Capture the cell that displays the provided text and extract its (x, y) central coordinate. 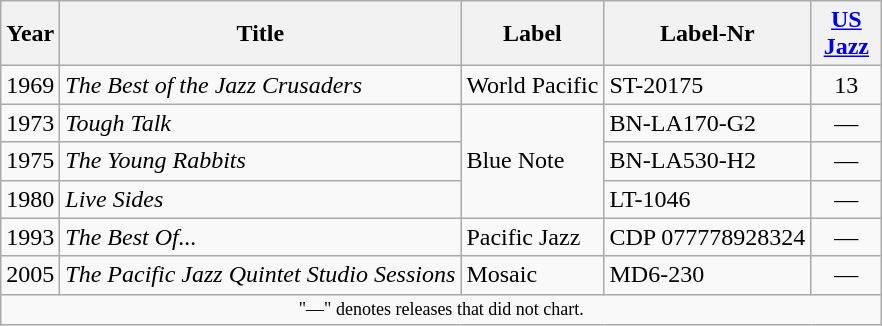
1969 (30, 85)
13 (846, 85)
Live Sides (260, 199)
1980 (30, 199)
BN-LA530-H2 (708, 161)
Label-Nr (708, 34)
"—" denotes releases that did not chart. (442, 310)
World Pacific (532, 85)
Pacific Jazz (532, 237)
1993 (30, 237)
1973 (30, 123)
2005 (30, 275)
Tough Talk (260, 123)
Title (260, 34)
LT-1046 (708, 199)
CDP 077778928324 (708, 237)
BN-LA170-G2 (708, 123)
Blue Note (532, 161)
The Young Rabbits (260, 161)
The Pacific Jazz Quintet Studio Sessions (260, 275)
MD6-230 (708, 275)
1975 (30, 161)
US Jazz (846, 34)
ST-20175 (708, 85)
The Best Of... (260, 237)
The Best of the Jazz Crusaders (260, 85)
Label (532, 34)
Mosaic (532, 275)
Year (30, 34)
